Find where the given text appears and provide that cell's center as [x, y] coordinate. 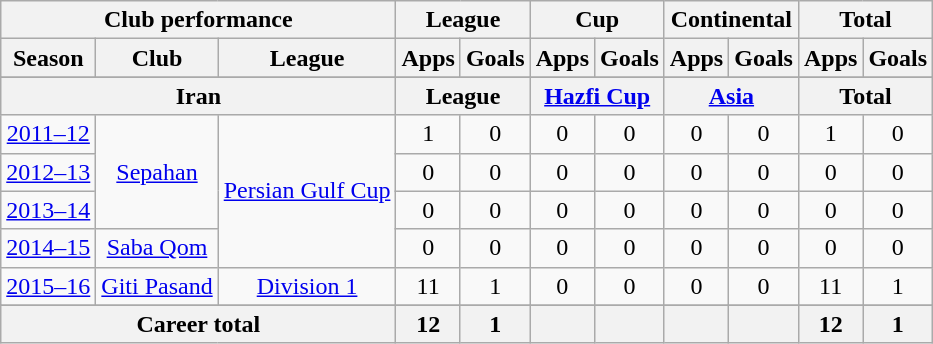
2013–14 [48, 210]
Season [48, 58]
2011–12 [48, 134]
Club [157, 58]
2015–16 [48, 286]
2012–13 [48, 172]
Iran [198, 96]
Asia [731, 96]
Club performance [198, 20]
Hazfi Cup [597, 96]
Sepahan [157, 172]
Cup [597, 20]
Continental [731, 20]
2014–15 [48, 248]
Saba Qom [157, 248]
Division 1 [307, 286]
Persian Gulf Cup [307, 191]
Giti Pasand [157, 286]
Career total [198, 324]
